Provide the (X, Y) coordinate of the cell's center where the given text is located.  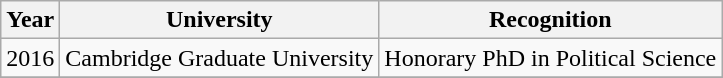
Cambridge Graduate University (220, 58)
Recognition (550, 20)
Honorary PhD in Political Science (550, 58)
University (220, 20)
Year (30, 20)
2016 (30, 58)
